Output the (x, y) coordinate of the center of the cell containing the given text.  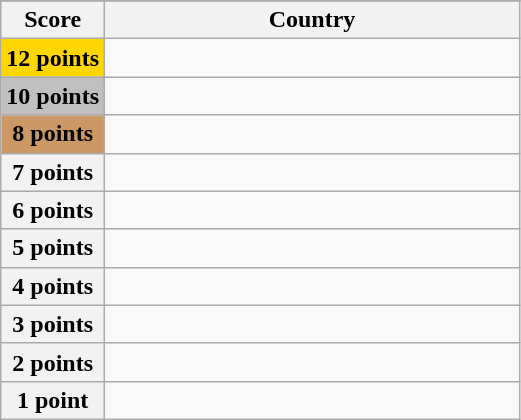
Country (312, 20)
10 points (53, 96)
3 points (53, 324)
6 points (53, 210)
1 point (53, 400)
8 points (53, 134)
12 points (53, 58)
7 points (53, 172)
5 points (53, 248)
Score (53, 20)
2 points (53, 362)
4 points (53, 286)
